Detect which cell encompasses the target text, then output its [x, y] center coordinate. 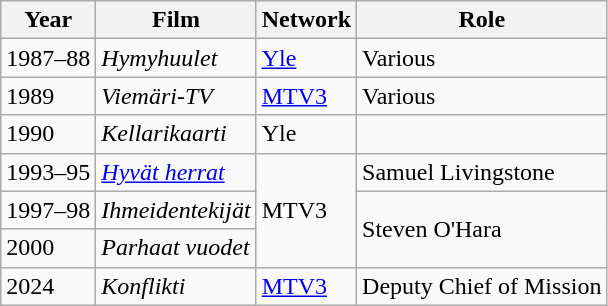
Samuel Livingstone [482, 172]
2000 [48, 248]
Konflikti [176, 286]
Role [482, 20]
Viemäri-TV [176, 96]
1989 [48, 96]
1993–95 [48, 172]
Network [306, 20]
Kellarikaarti [176, 134]
Ihmeidentekijät [176, 210]
Deputy Chief of Mission [482, 286]
2024 [48, 286]
Year [48, 20]
Hyvät herrat [176, 172]
Parhaat vuodet [176, 248]
Hymyhuulet [176, 58]
Film [176, 20]
1987–88 [48, 58]
1990 [48, 134]
Steven O'Hara [482, 229]
1997–98 [48, 210]
